Output the [x, y] coordinate of the center of the cell containing the given text.  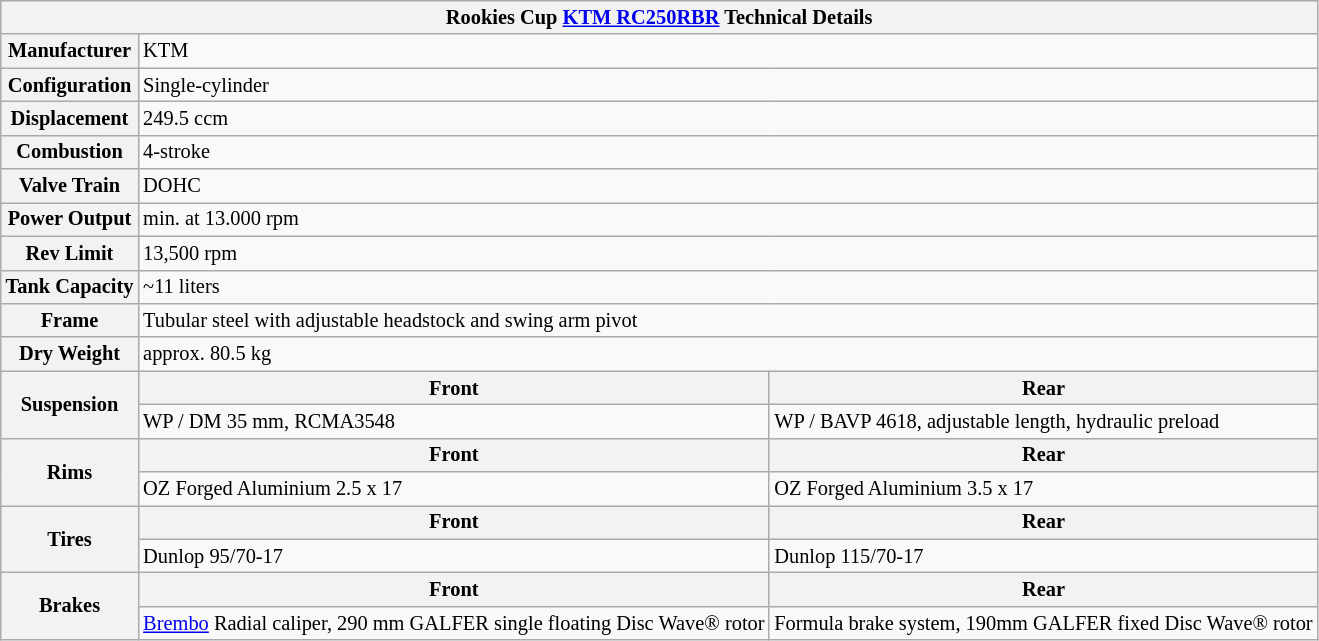
Displacement [70, 118]
DOHC [728, 186]
Manufacturer [70, 51]
13,500 rpm [728, 253]
~11 liters [728, 287]
Combustion [70, 152]
Suspension [70, 404]
approx. 80.5 kg [728, 354]
Tires [70, 538]
OZ Forged Aluminium 3.5 x 17 [1043, 489]
Formula brake system, 190mm GALFER fixed Disc Wave® rotor [1043, 623]
Valve Train [70, 186]
min. at 13.000 rpm [728, 219]
249.5 ccm [728, 118]
Rookies Cup KTM RC250RBR Technical Details [660, 17]
Rims [70, 472]
Rev Limit [70, 253]
Frame [70, 320]
Configuration [70, 85]
WP / BAVP 4618, adjustable length, hydraulic preload [1043, 421]
KTM [728, 51]
Dry Weight [70, 354]
Brakes [70, 606]
OZ Forged Aluminium 2.5 x 17 [454, 489]
Power Output [70, 219]
Tank Capacity [70, 287]
Dunlop 115/70-17 [1043, 556]
4-stroke [728, 152]
WP / DM 35 mm, RCMA3548 [454, 421]
Brembo Radial caliper, 290 mm GALFER single floating Disc Wave® rotor [454, 623]
Single-cylinder [728, 85]
Dunlop 95/70-17 [454, 556]
Tubular steel with adjustable headstock and swing arm pivot [728, 320]
